Find where the given text appears and provide that cell's center as (x, y) coordinate. 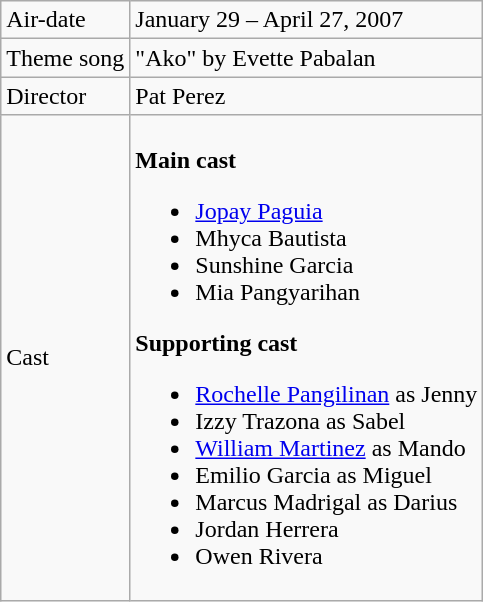
Air-date (66, 20)
Pat Perez (306, 96)
Cast (66, 358)
January 29 – April 27, 2007 (306, 20)
Theme song (66, 58)
"Ako" by Evette Pabalan (306, 58)
Director (66, 96)
